Extract the [x, y] coordinate from the center of the cell holding the provided text.  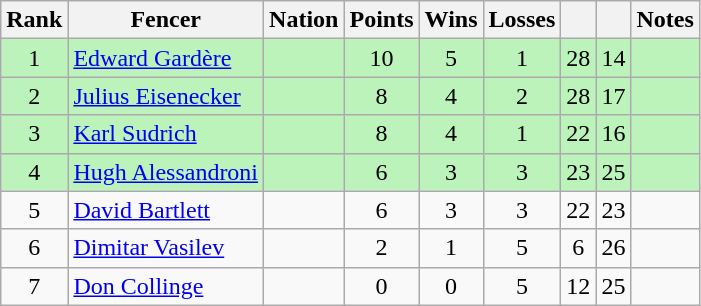
Fencer [166, 20]
17 [614, 96]
Points [382, 20]
Nation [304, 20]
Edward Gardère [166, 58]
Wins [451, 20]
David Bartlett [166, 210]
Hugh Alessandroni [166, 172]
26 [614, 248]
Rank [34, 20]
Notes [665, 20]
Karl Sudrich [166, 134]
Julius Eisenecker [166, 96]
12 [578, 286]
16 [614, 134]
7 [34, 286]
Losses [522, 20]
Dimitar Vasilev [166, 248]
14 [614, 58]
10 [382, 58]
Don Collinge [166, 286]
